Capture the cell that displays the provided text and extract its (x, y) central coordinate. 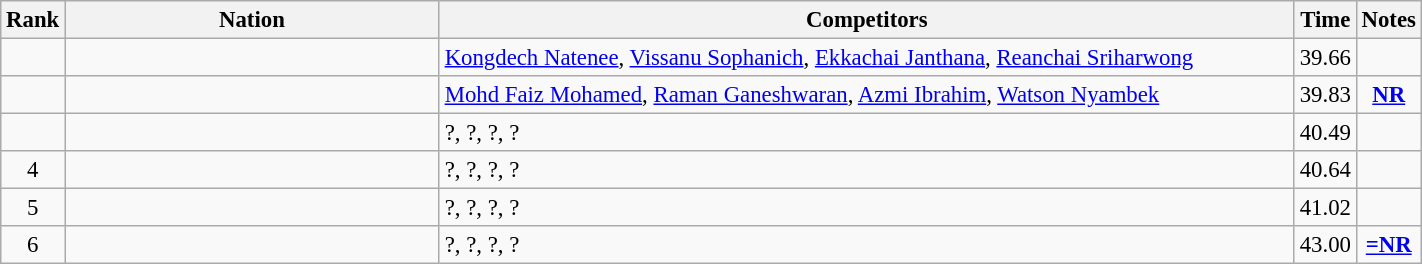
Rank (33, 20)
6 (33, 245)
41.02 (1325, 208)
5 (33, 208)
39.66 (1325, 58)
Mohd Faiz Mohamed, Raman Ganeshwaran, Azmi Ibrahim, Watson Nyambek (866, 95)
Notes (1388, 20)
40.49 (1325, 133)
Kongdech Natenee, Vissanu Sophanich, Ekkachai Janthana, Reanchai Sriharwong (866, 58)
Nation (252, 20)
NR (1388, 95)
39.83 (1325, 95)
4 (33, 170)
Competitors (866, 20)
43.00 (1325, 245)
=NR (1388, 245)
40.64 (1325, 170)
Time (1325, 20)
